From the cell containing the given text, extract its center point as (X, Y) coordinate. 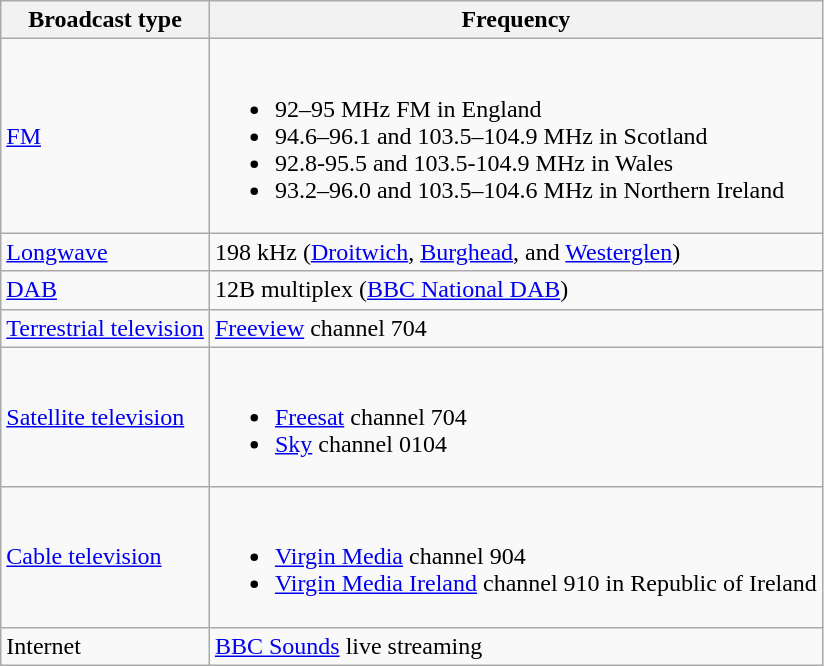
Terrestrial television (106, 328)
Freeview channel 704 (516, 328)
Cable television (106, 557)
BBC Sounds live streaming (516, 646)
198 kHz (Droitwich, Burghead, and Westerglen) (516, 252)
Satellite television (106, 417)
Longwave (106, 252)
12B multiplex (BBC National DAB) (516, 290)
Virgin Media channel 904Virgin Media Ireland channel 910 in Republic of Ireland (516, 557)
Broadcast type (106, 20)
FM (106, 136)
Frequency (516, 20)
Freesat channel 704Sky channel 0104 (516, 417)
Internet (106, 646)
DAB (106, 290)
